Search for the cell housing the specified text and yield its [X, Y] center coordinate. 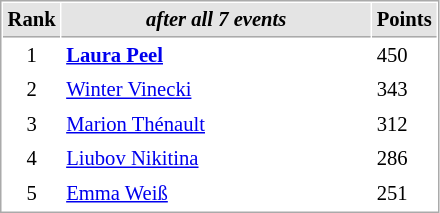
Liubov Nikitina [216, 158]
4 [32, 158]
251 [404, 194]
5 [32, 194]
after all 7 events [216, 20]
Winter Vinecki [216, 90]
Points [404, 20]
Emma Weiß [216, 194]
1 [32, 56]
3 [32, 124]
450 [404, 56]
343 [404, 90]
Rank [32, 20]
2 [32, 90]
Marion Thénault [216, 124]
Laura Peel [216, 56]
312 [404, 124]
286 [404, 158]
